For the text-containing cell, return its midpoint in [X, Y] coordinate format. 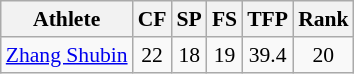
20 [324, 55]
SP [190, 19]
CF [152, 19]
Zhang Shubin [67, 55]
Athlete [67, 19]
18 [190, 55]
Rank [324, 19]
TFP [268, 19]
19 [224, 55]
FS [224, 19]
39.4 [268, 55]
22 [152, 55]
